From the cell containing the given text, extract its center point as [X, Y] coordinate. 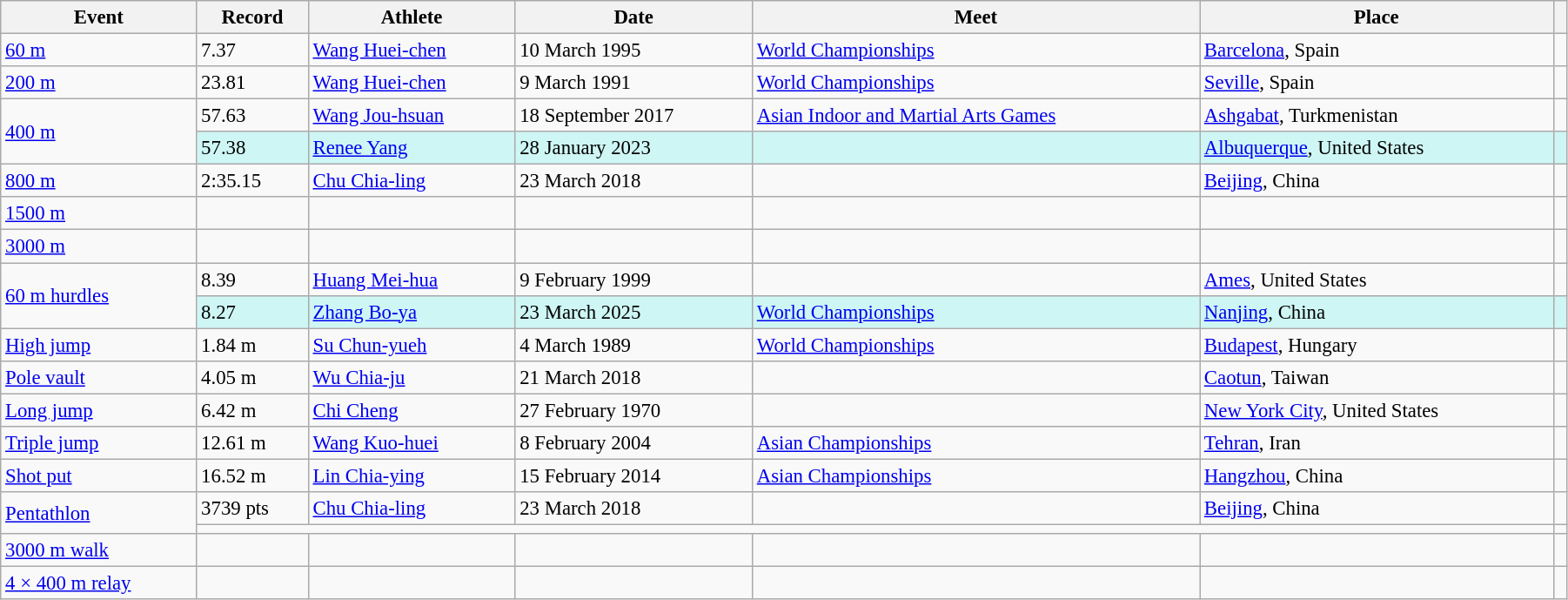
Place [1377, 17]
Seville, Spain [1377, 83]
Ashgabat, Turkmenistan [1377, 116]
Chi Cheng [412, 410]
23 March 2025 [633, 312]
New York City, United States [1377, 410]
Meet [975, 17]
1.84 m [252, 345]
Lin Chia-ying [412, 475]
9 March 1991 [633, 83]
Budapest, Hungary [1377, 345]
28 January 2023 [633, 148]
Shot put [99, 475]
60 m [99, 51]
4 March 1989 [633, 345]
Date [633, 17]
3000 m [99, 246]
6.42 m [252, 410]
4.05 m [252, 377]
Albuquerque, United States [1377, 148]
Renee Yang [412, 148]
8.39 [252, 280]
High jump [99, 345]
3739 pts [252, 509]
Event [99, 17]
Ames, United States [1377, 280]
Nanjing, China [1377, 312]
9 February 1999 [633, 280]
7.37 [252, 51]
21 March 2018 [633, 377]
Su Chun-yueh [412, 345]
57.63 [252, 116]
400 m [99, 132]
4 × 400 m relay [99, 583]
Pentathlon [99, 513]
Wang Jou-hsuan [412, 116]
Barcelona, Spain [1377, 51]
16.52 m [252, 475]
15 February 2014 [633, 475]
Asian Indoor and Martial Arts Games [975, 116]
60 m hurdles [99, 296]
8.27 [252, 312]
Hangzhou, China [1377, 475]
27 February 1970 [633, 410]
Athlete [412, 17]
Tehran, Iran [1377, 443]
Huang Mei-hua [412, 280]
10 March 1995 [633, 51]
Triple jump [99, 443]
1500 m [99, 213]
23.81 [252, 83]
Caotun, Taiwan [1377, 377]
2:35.15 [252, 181]
Long jump [99, 410]
Pole vault [99, 377]
12.61 m [252, 443]
Zhang Bo-ya [412, 312]
3000 m walk [99, 550]
Wu Chia-ju [412, 377]
800 m [99, 181]
57.38 [252, 148]
Wang Kuo-huei [412, 443]
8 February 2004 [633, 443]
Record [252, 17]
200 m [99, 83]
18 September 2017 [633, 116]
